Return (X, Y) of the center of cell containing provided text 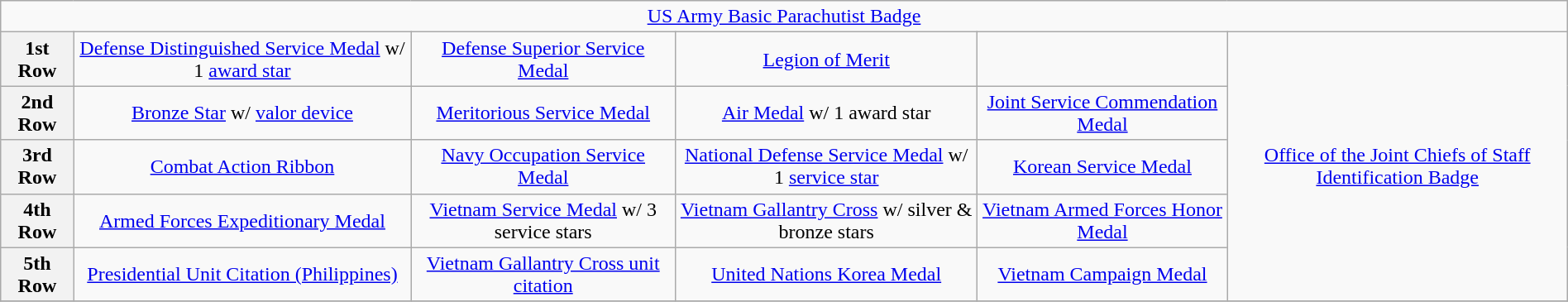
Legion of Merit (827, 60)
4th Row (37, 220)
United Nations Korea Medal (827, 275)
Vietnam Gallantry Cross w/ silver & bronze stars (827, 220)
Vietnam Service Medal w/ 3 service stars (543, 220)
Meritorious Service Medal (543, 113)
Office of the Joint Chiefs of Staff Identification Badge (1398, 167)
Vietnam Gallantry Cross unit citation (543, 275)
Bronze Star w/ valor device (242, 113)
3rd Row (37, 167)
Korean Service Medal (1102, 167)
Navy Occupation Service Medal (543, 167)
National Defense Service Medal w/ 1 service star (827, 167)
Armed Forces Expeditionary Medal (242, 220)
Vietnam Armed Forces Honor Medal (1102, 220)
Air Medal w/ 1 award star (827, 113)
2nd Row (37, 113)
1st Row (37, 60)
Defense Superior Service Medal (543, 60)
Vietnam Campaign Medal (1102, 275)
5th Row (37, 275)
Combat Action Ribbon (242, 167)
Presidential Unit Citation (Philippines) (242, 275)
Defense Distinguished Service Medal w/ 1 award star (242, 60)
Joint Service Commendation Medal (1102, 113)
US Army Basic Parachutist Badge (784, 17)
